Search for the cell housing the specified text and yield its [x, y] center coordinate. 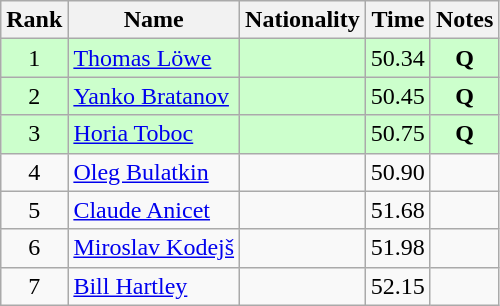
50.45 [398, 96]
Bill Hartley [154, 286]
5 [34, 210]
Name [154, 20]
4 [34, 172]
50.75 [398, 134]
Yanko Bratanov [154, 96]
Notes [464, 20]
Thomas Löwe [154, 58]
50.34 [398, 58]
6 [34, 248]
Claude Anicet [154, 210]
Rank [34, 20]
50.90 [398, 172]
Nationality [303, 20]
51.98 [398, 248]
Time [398, 20]
Miroslav Kodejš [154, 248]
51.68 [398, 210]
2 [34, 96]
52.15 [398, 286]
7 [34, 286]
Horia Toboc [154, 134]
1 [34, 58]
Oleg Bulatkin [154, 172]
3 [34, 134]
